Determine the [X, Y] coordinate at the center of the cell enclosing the given text.  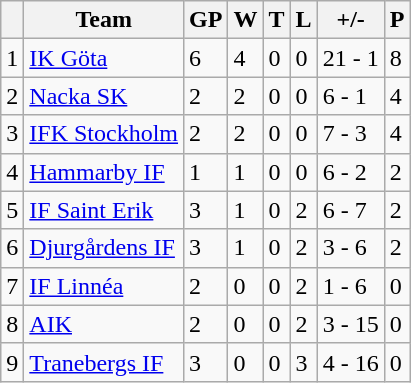
5 [12, 210]
Team [104, 20]
9 [12, 362]
P [397, 20]
T [276, 20]
7 - 3 [350, 134]
1 - 6 [350, 286]
3 - 6 [350, 248]
IF Saint Erik [104, 210]
W [246, 20]
IK Göta [104, 58]
6 - 7 [350, 210]
7 [12, 286]
IFK Stockholm [104, 134]
+/- [350, 20]
Hammarby IF [104, 172]
Tranebergs IF [104, 362]
3 - 15 [350, 324]
6 - 1 [350, 96]
AIK [104, 324]
IF Linnéa [104, 286]
Djurgårdens IF [104, 248]
4 - 16 [350, 362]
Nacka SK [104, 96]
GP [206, 20]
L [304, 20]
21 - 1 [350, 58]
6 - 2 [350, 172]
